Find where the given text appears and provide that cell's center as (x, y) coordinate. 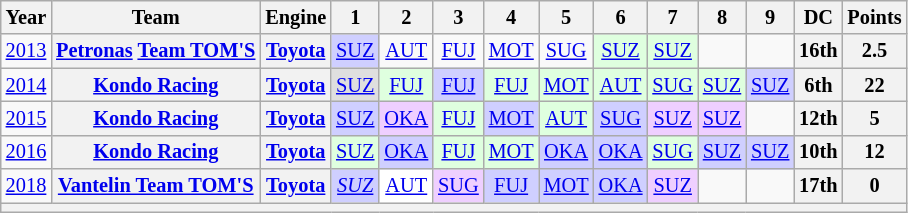
2015 (26, 118)
7 (672, 17)
6 (621, 17)
12th (818, 118)
Vantelin Team TOM'S (156, 186)
3 (458, 17)
2016 (26, 152)
2018 (26, 186)
DC (818, 17)
17th (818, 186)
2014 (26, 85)
8 (722, 17)
Points (874, 17)
4 (512, 17)
22 (874, 85)
2.5 (874, 51)
2013 (26, 51)
Engine (296, 17)
12 (874, 152)
9 (770, 17)
1 (355, 17)
0 (874, 186)
2 (406, 17)
16th (818, 51)
Year (26, 17)
Petronas Team TOM'S (156, 51)
10th (818, 152)
6th (818, 85)
Team (156, 17)
